Find where the given text appears and provide that cell's center as [X, Y] coordinate. 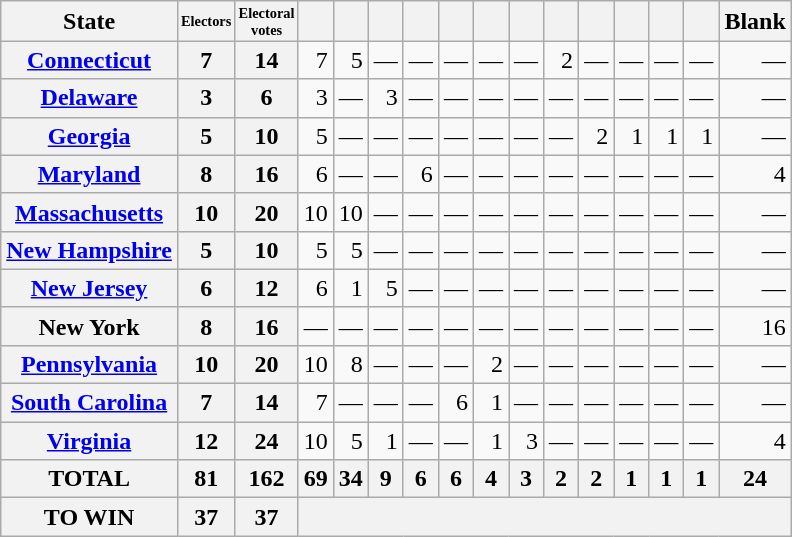
Massachusetts [90, 212]
New York [90, 326]
New Jersey [90, 288]
TO WIN [90, 517]
Pennsylvania [90, 364]
9 [386, 479]
69 [316, 479]
Maryland [90, 174]
Electors [206, 21]
State [90, 21]
Delaware [90, 98]
34 [350, 479]
81 [206, 479]
TOTAL [90, 479]
162 [266, 479]
Georgia [90, 136]
Blank [755, 21]
Electoralvotes [266, 21]
Connecticut [90, 60]
South Carolina [90, 403]
New Hampshire [90, 250]
Virginia [90, 441]
